Return the [x, y] coordinate for the center point of the cell that contains the specified text.  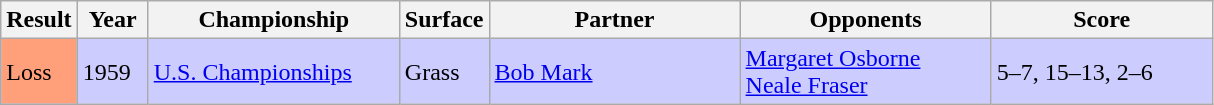
U.S. Championships [274, 72]
1959 [112, 72]
5–7, 15–13, 2–6 [1102, 72]
Result [39, 20]
Surface [444, 20]
Championship [274, 20]
Score [1102, 20]
Opponents [866, 20]
Margaret Osborne Neale Fraser [866, 72]
Grass [444, 72]
Loss [39, 72]
Partner [614, 20]
Bob Mark [614, 72]
Year [112, 20]
